Return the (X, Y) coordinate for the center point of the cell that contains the specified text.  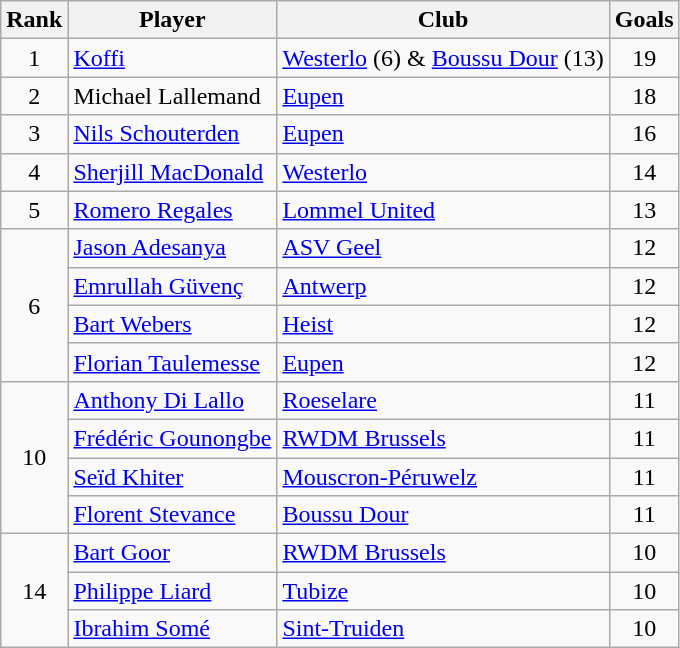
Mouscron-Péruwelz (443, 477)
2 (34, 96)
Bart Webers (172, 324)
Michael Lallemand (172, 96)
5 (34, 210)
Romero Regales (172, 210)
Anthony Di Lallo (172, 400)
Florian Taulemesse (172, 362)
Jason Adesanya (172, 248)
4 (34, 172)
18 (644, 96)
13 (644, 210)
Lommel United (443, 210)
Florent Stevance (172, 515)
Philippe Liard (172, 591)
Emrullah Güvenç (172, 286)
ASV Geel (443, 248)
3 (34, 134)
Heist (443, 324)
Westerlo (6) & Boussu Dour (13) (443, 58)
Sherjill MacDonald (172, 172)
Club (443, 20)
Tubize (443, 591)
1 (34, 58)
19 (644, 58)
Boussu Dour (443, 515)
Rank (34, 20)
Westerlo (443, 172)
6 (34, 305)
Player (172, 20)
Nils Schouterden (172, 134)
Ibrahim Somé (172, 629)
Seïd Khiter (172, 477)
16 (644, 134)
Sint-Truiden (443, 629)
Bart Goor (172, 553)
Goals (644, 20)
Roeselare (443, 400)
Frédéric Gounongbe (172, 438)
Antwerp (443, 286)
Koffi (172, 58)
